Return (X, Y) of the center of cell containing provided text 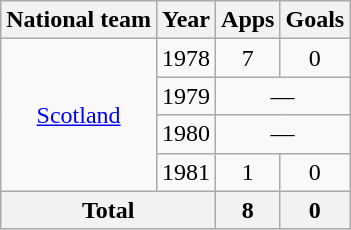
7 (248, 58)
Scotland (79, 115)
1 (248, 172)
1981 (186, 172)
1979 (186, 96)
1978 (186, 58)
Apps (248, 20)
1980 (186, 134)
8 (248, 210)
National team (79, 20)
Year (186, 20)
Goals (315, 20)
Total (108, 210)
